Determine the (X, Y) coordinate at the center of the cell enclosing the given text.  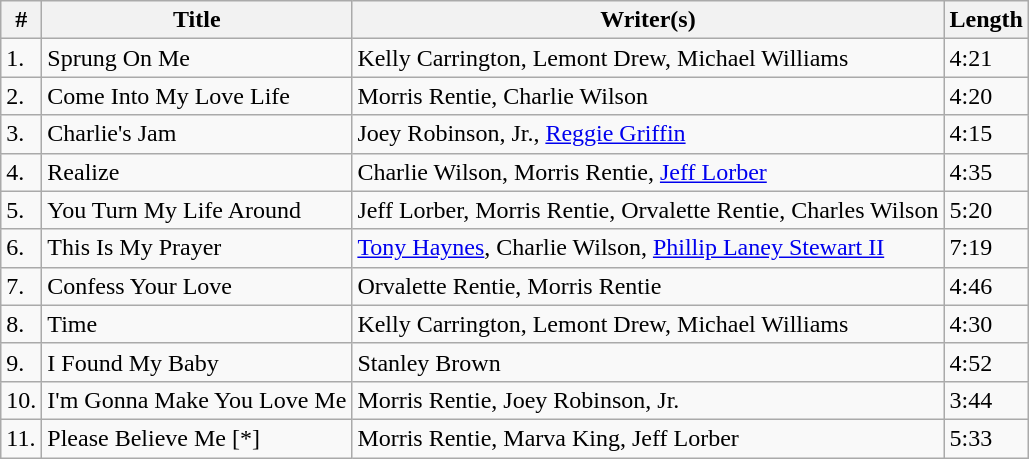
Stanley Brown (648, 362)
4:20 (986, 96)
Title (197, 20)
4:46 (986, 286)
Writer(s) (648, 20)
Morris Rentie, Marva King, Jeff Lorber (648, 438)
7:19 (986, 248)
1. (22, 58)
3. (22, 134)
Sprung On Me (197, 58)
Confess Your Love (197, 286)
Morris Rentie, Charlie Wilson (648, 96)
Length (986, 20)
I'm Gonna Make You Love Me (197, 400)
Realize (197, 172)
4. (22, 172)
6. (22, 248)
Tony Haynes, Charlie Wilson, Phillip Laney Stewart II (648, 248)
4:30 (986, 324)
2. (22, 96)
Jeff Lorber, Morris Rentie, Orvalette Rentie, Charles Wilson (648, 210)
4:21 (986, 58)
You Turn My Life Around (197, 210)
Orvalette Rentie, Morris Rentie (648, 286)
Time (197, 324)
5:20 (986, 210)
Morris Rentie, Joey Robinson, Jr. (648, 400)
8. (22, 324)
5:33 (986, 438)
7. (22, 286)
# (22, 20)
Charlie's Jam (197, 134)
Joey Robinson, Jr., Reggie Griffin (648, 134)
10. (22, 400)
I Found My Baby (197, 362)
3:44 (986, 400)
This Is My Prayer (197, 248)
4:15 (986, 134)
4:35 (986, 172)
11. (22, 438)
Charlie Wilson, Morris Rentie, Jeff Lorber (648, 172)
9. (22, 362)
4:52 (986, 362)
Please Believe Me [*] (197, 438)
5. (22, 210)
Come Into My Love Life (197, 96)
